Determine the (X, Y) coordinate at the center of the cell enclosing the given text.  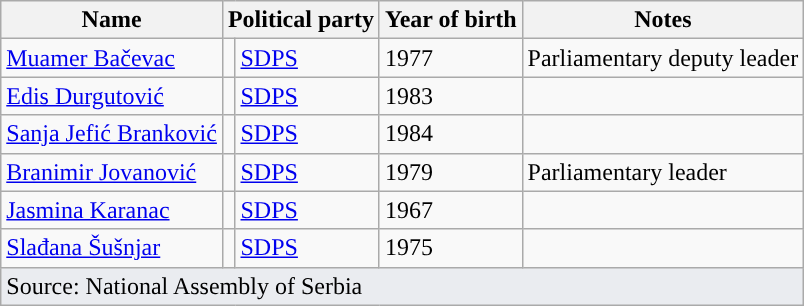
1967 (450, 210)
Branimir Jovanović (112, 172)
1984 (450, 134)
1977 (450, 58)
1979 (450, 172)
Slađana Šušnjar (112, 248)
Sanja Jefić Branković (112, 134)
Edis Durgutović (112, 96)
Parliamentary deputy leader (663, 58)
Year of birth (450, 20)
Muamer Bačevac (112, 58)
Parliamentary leader (663, 172)
Jasmina Karanac (112, 210)
1975 (450, 248)
Source: National Assembly of Serbia (402, 286)
Notes (663, 20)
1983 (450, 96)
Name (112, 20)
Political party (300, 20)
